Provide the (x, y) coordinate of the cell's center where the given text is located.  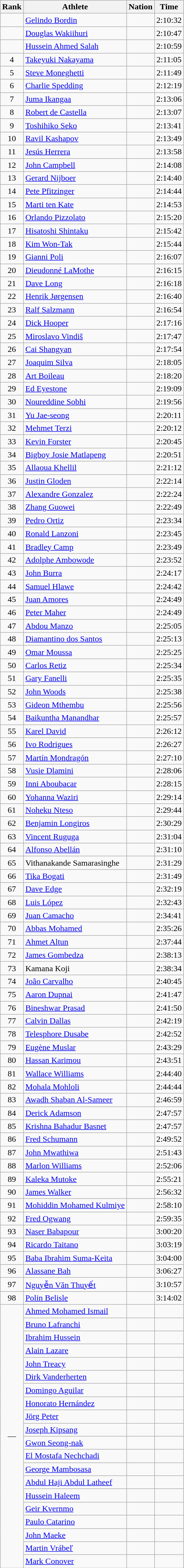
56 (12, 744)
2:58:10 (169, 1205)
37 (12, 494)
36 (12, 481)
El Mostafa Nechchadi (75, 1456)
29 (12, 389)
77 (12, 1021)
Pedro Ortiz (75, 520)
Steve Moneghetti (75, 73)
2:18:20 (169, 375)
Allaoua Khellil (75, 468)
Noheku Nteso (75, 810)
62 (12, 823)
2:14:40 (169, 178)
2:25:56 (169, 705)
Inni Aboubacar (75, 784)
59 (12, 784)
Ronald Lanzoni (75, 534)
2:20:12 (169, 428)
35 (12, 468)
38 (12, 507)
25 (12, 336)
2:16:40 (169, 297)
2:29:14 (169, 797)
2:14:53 (169, 204)
23 (12, 310)
Kevin Forster (75, 441)
Mohala Mohloli (75, 1087)
Juan Camacho (75, 915)
2:38:13 (169, 955)
2:10:32 (169, 20)
2:16:18 (169, 283)
65 (12, 863)
50 (12, 665)
Bineshwar Prasad (75, 1008)
Nguyễn Văn Thuyết (75, 1285)
18 (12, 244)
Marti ten Kate (75, 204)
97 (12, 1285)
2:22:24 (169, 494)
James Walker (75, 1192)
2:31:10 (169, 850)
2:19:56 (169, 402)
27 (12, 362)
14 (12, 191)
Aaron Dupnai (75, 994)
Bigboy Josie Matlapeng (75, 455)
Eugène Muslar (75, 1047)
Ralf Salzmann (75, 310)
2:51:43 (169, 1152)
2:18:05 (169, 362)
2:16:54 (169, 310)
2:17:16 (169, 323)
67 (12, 889)
75 (12, 994)
Mark Conover (75, 1561)
Abdou Manzo (75, 626)
2:49:52 (169, 1139)
12 (12, 165)
57 (12, 757)
2:25:38 (169, 692)
2:23:52 (169, 560)
31 (12, 415)
2:23:45 (169, 534)
Robert de Castella (75, 112)
2:15:20 (169, 218)
2:55:21 (169, 1179)
Vusie Dlamini (75, 771)
Geir Kvernmo (75, 1508)
2:38:34 (169, 968)
2:44:40 (169, 1074)
2:19:09 (169, 389)
Karel David (75, 731)
2:43:51 (169, 1060)
2:17:47 (169, 336)
Kamana Koji (75, 968)
Yohanna Waziri (75, 797)
Douglas Wakiihuri (75, 33)
96 (12, 1271)
Derick Adamson (75, 1113)
80 (12, 1060)
2:13:49 (169, 138)
Abbas Mohamed (75, 929)
89 (12, 1179)
2:26:27 (169, 744)
2:15:44 (169, 244)
53 (12, 705)
28 (12, 375)
45 (12, 600)
— (12, 1436)
13 (12, 178)
2:13:41 (169, 125)
2:37:44 (169, 942)
90 (12, 1192)
32 (12, 428)
2:23:49 (169, 547)
Carlos Retiz (75, 665)
Marlon Williams (75, 1166)
Henrik Jørgensen (75, 297)
2:14:08 (169, 165)
Luis López (75, 902)
22 (12, 297)
Vithanakande Samarasinghe (75, 863)
Bruno Lafranchi (75, 1324)
2:28:15 (169, 784)
2:31:29 (169, 863)
76 (12, 1008)
Art Boileau (75, 375)
44 (12, 586)
78 (12, 1034)
2:27:10 (169, 757)
21 (12, 283)
58 (12, 771)
Ricardo Taitano (75, 1245)
Nation (141, 7)
Charlie Spedding (75, 86)
Peter Maher (75, 613)
93 (12, 1232)
3:10:57 (169, 1285)
92 (12, 1218)
64 (12, 850)
84 (12, 1113)
Juan Amores (75, 600)
47 (12, 626)
86 (12, 1139)
John Mwathiwa (75, 1152)
49 (12, 652)
2:42:52 (169, 1034)
Hassan Karimou (75, 1060)
2:24:42 (169, 586)
Dirk Vanderherten (75, 1377)
61 (12, 810)
82 (12, 1087)
70 (12, 929)
48 (12, 639)
Martín Mondragón (75, 757)
71 (12, 942)
39 (12, 520)
Tika Bogati (75, 876)
Mohiddin Mohamed Kulmiye (75, 1205)
15 (12, 204)
Time (169, 7)
Rank (12, 7)
João Carvalho (75, 981)
83 (12, 1100)
26 (12, 349)
Jesús Herrera (75, 152)
Omar Moussa (75, 652)
John Campbell (75, 165)
Ahmed Mohamed Ismail (75, 1311)
72 (12, 955)
46 (12, 613)
2:10:59 (169, 46)
George Mambosasa (75, 1469)
Baikuntha Manandhar (75, 718)
2:20:11 (169, 415)
10 (12, 138)
Paulo Catarino (75, 1522)
Dave Edge (75, 889)
Alfonso Abellán (75, 850)
Abdul Haji Abdul Latheef (75, 1482)
Ivo Rodrigues (75, 744)
2:25:35 (169, 678)
4 (12, 60)
2:43:29 (169, 1047)
2:15:42 (169, 231)
Awadh Shaban Al-Sameer (75, 1100)
19 (12, 257)
2:11:49 (169, 73)
2:23:34 (169, 520)
James Gombedza (75, 955)
2:56:32 (169, 1192)
91 (12, 1205)
Miroslavo Vindiš (75, 336)
85 (12, 1126)
Gideon Mthembu (75, 705)
24 (12, 323)
87 (12, 1152)
52 (12, 692)
60 (12, 797)
Diamantino dos Santos (75, 639)
Orlando Pizzolato (75, 218)
2:34:41 (169, 915)
Mehmet Terzi (75, 428)
John Burra (75, 573)
Alexandre Gonzalez (75, 494)
Juma Ikangaa (75, 99)
2:22:14 (169, 481)
34 (12, 455)
42 (12, 560)
Alassane Bah (75, 1271)
Hisatoshi Shintaku (75, 231)
88 (12, 1166)
Gary Fanelli (75, 678)
John Treacy (75, 1364)
Benjamin Longiros (75, 823)
2:41:47 (169, 994)
2:21:12 (169, 468)
2:41:50 (169, 1008)
Naser Babapour (75, 1232)
Ibrahim Hussein (75, 1338)
69 (12, 915)
2:42:19 (169, 1021)
30 (12, 402)
2:26:12 (169, 731)
54 (12, 718)
2:10:47 (169, 33)
2:25:13 (169, 639)
Athlete (75, 7)
2:20:51 (169, 455)
Gwon Seong-nak (75, 1443)
2:46:59 (169, 1100)
Gianni Poli (75, 257)
Yu Jae-seong (75, 415)
9 (12, 125)
3:03:19 (169, 1245)
2:22:49 (169, 507)
74 (12, 981)
Hussein Haleem (75, 1495)
2:11:05 (169, 60)
3:14:02 (169, 1298)
Fred Ogwang (75, 1218)
Pete Pfitzinger (75, 191)
John Maeke (75, 1535)
Samuel Hlawe (75, 586)
Domingo Aguilar (75, 1390)
John Woods (75, 692)
66 (12, 876)
Alain Lazare (75, 1351)
3:00:20 (169, 1232)
68 (12, 902)
Ed Eyestone (75, 389)
2:31:04 (169, 837)
8 (12, 112)
2:44:44 (169, 1087)
Dick Hooper (75, 323)
2:31:49 (169, 876)
Fred Schumann (75, 1139)
43 (12, 573)
Kaleka Mutoke (75, 1179)
73 (12, 968)
2:16:15 (169, 270)
2:30:29 (169, 823)
Bradley Camp (75, 547)
Kim Won-Tak (75, 244)
63 (12, 837)
2:40:45 (169, 981)
16 (12, 218)
3:04:00 (169, 1258)
2:14:44 (169, 191)
7 (12, 99)
95 (12, 1258)
Adolphe Ambowode (75, 560)
5 (12, 73)
2:16:07 (169, 257)
Justin Gloden (75, 481)
2:25:34 (169, 665)
2:13:06 (169, 99)
17 (12, 231)
11 (12, 152)
2:25:05 (169, 626)
2:12:19 (169, 86)
20 (12, 270)
Baba Ibrahim Suma-Keita (75, 1258)
Wallace Williams (75, 1074)
2:32:43 (169, 902)
Dave Long (75, 283)
Vincent Ruguga (75, 837)
33 (12, 441)
Dieudonné LaMothe (75, 270)
Toshihiko Seko (75, 125)
2:17:54 (169, 349)
Telesphore Dusabe (75, 1034)
55 (12, 731)
2:13:58 (169, 152)
Joseph Kipsang (75, 1430)
41 (12, 547)
Cai Shangyan (75, 349)
2:29:44 (169, 810)
Ahmet Altun (75, 942)
2:25:25 (169, 652)
51 (12, 678)
Ravil Kashapov (75, 138)
Gelindo Bordin (75, 20)
Martin Vrábeľ (75, 1548)
3:06:27 (169, 1271)
Zhang Guowei (75, 507)
Takeyuki Nakayama (75, 60)
2:25:57 (169, 718)
94 (12, 1245)
79 (12, 1047)
2:32:19 (169, 889)
2:35:26 (169, 929)
Honorato Hernández (75, 1403)
2:52:06 (169, 1166)
Gerard Nijboer (75, 178)
98 (12, 1298)
40 (12, 534)
Joaquim Silva (75, 362)
Hussein Ahmed Salah (75, 46)
6 (12, 86)
Krishna Bahadur Basnet (75, 1126)
Noureddine Sobhi (75, 402)
Polin Belisle (75, 1298)
81 (12, 1074)
2:13:07 (169, 112)
2:59:35 (169, 1218)
Jörg Peter (75, 1416)
2:28:06 (169, 771)
Calvin Dallas (75, 1021)
2:20:45 (169, 441)
2:24:17 (169, 573)
